Output the (X, Y) coordinate of the center of the cell containing the given text.  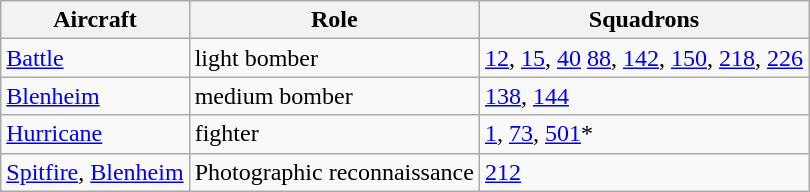
fighter (334, 134)
Battle (95, 58)
1, 73, 501* (644, 134)
Role (334, 20)
Squadrons (644, 20)
Spitfire, Blenheim (95, 172)
138, 144 (644, 96)
Blenheim (95, 96)
medium bomber (334, 96)
light bomber (334, 58)
Photographic reconnaissance (334, 172)
Hurricane (95, 134)
212 (644, 172)
12, 15, 40 88, 142, 150, 218, 226 (644, 58)
Aircraft (95, 20)
